Return the [x, y] coordinate for the center point of the cell that contains the specified text.  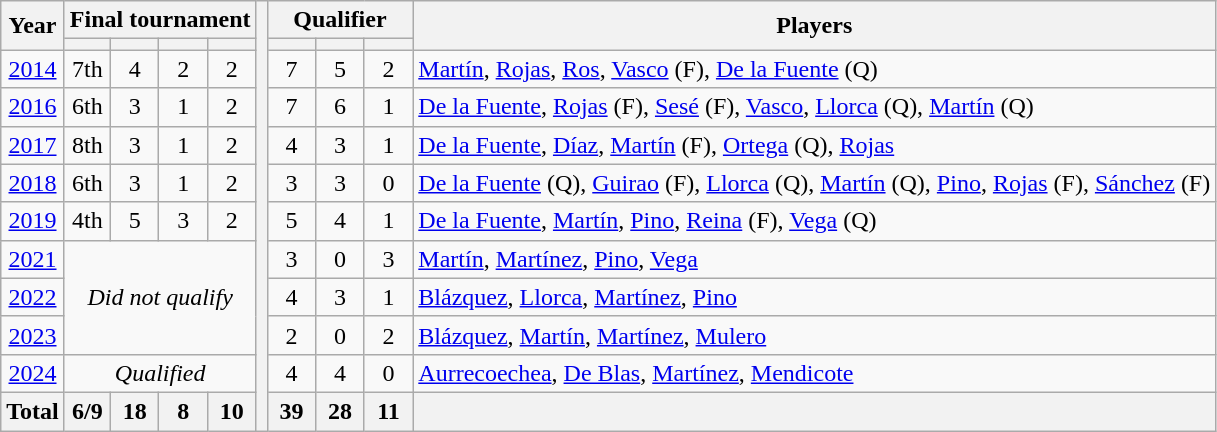
Qualified [160, 373]
6 [340, 107]
Players [814, 26]
2021 [33, 259]
2016 [33, 107]
4th [87, 221]
Martín, Martínez, Pino, Vega [814, 259]
2022 [33, 297]
Blázquez, Martín, Martínez, Mulero [814, 335]
10 [232, 411]
8th [87, 145]
Total [33, 411]
2018 [33, 183]
6/9 [87, 411]
7th [87, 69]
2023 [33, 335]
De la Fuente, Rojas (F), Sesé (F), Vasco, Llorca (Q), Martín (Q) [814, 107]
8 [184, 411]
De la Fuente (Q), Guirao (F), Llorca (Q), Martín (Q), Pino, Rojas (F), Sánchez (F) [814, 183]
Did not qualify [160, 297]
11 [388, 411]
18 [134, 411]
Blázquez, Llorca, Martínez, Pino [814, 297]
De la Fuente, Díaz, Martín (F), Ortega (Q), Rojas [814, 145]
2024 [33, 373]
Qualifier [340, 20]
Year [33, 26]
39 [292, 411]
Aurrecoechea, De Blas, Martínez, Mendicote [814, 373]
2017 [33, 145]
2019 [33, 221]
Martín, Rojas, Ros, Vasco (F), De la Fuente (Q) [814, 69]
De la Fuente, Martín, Pino, Reina (F), Vega (Q) [814, 221]
Final tournament [160, 20]
28 [340, 411]
2014 [33, 69]
